Provide the [X, Y] coordinate of the cell's center where the given text is located.  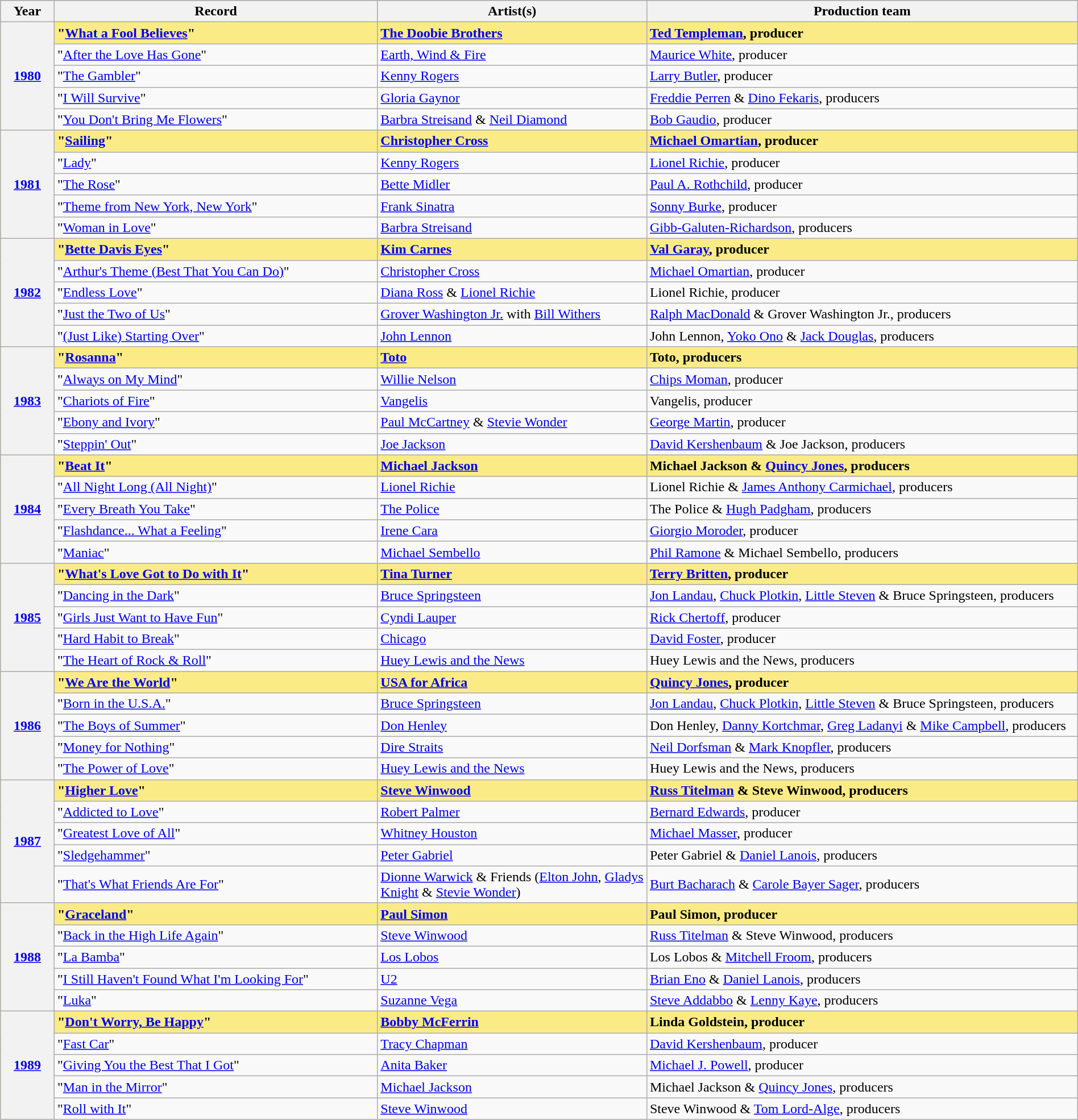
Kim Carnes [512, 249]
Bette Midler [512, 184]
"Back in the High Life Again" [215, 935]
Maurice White, producer [862, 55]
"Don't Worry, Be Happy" [215, 1022]
"Every Breath You Take" [215, 509]
Gibb-Galuten-Richardson, producers [862, 227]
David Kershenbaum & Joe Jackson, producers [862, 444]
Michael Sembello [512, 552]
Steve Addabbo & Lenny Kaye, producers [862, 1001]
"The Heart of Rock & Roll" [215, 661]
David Foster, producer [862, 639]
Lionel Richie [512, 487]
"The Rose" [215, 184]
Steve Winwood & Tom Lord-Alge, producers [862, 1109]
Joe Jackson [512, 444]
1986 [27, 725]
1981 [27, 184]
"Higher Love" [215, 790]
"You Don't Bring Me Flowers" [215, 119]
"I Still Haven't Found What I'm Looking For" [215, 978]
Terry Britten, producer [862, 574]
Robert Palmer [512, 812]
"Sailing" [215, 141]
"Endless Love" [215, 293]
Earth, Wind & Fire [512, 55]
1985 [27, 617]
"Ebony and Ivory" [215, 422]
Linda Goldstein, producer [862, 1022]
Paul Simon [512, 914]
The Police & Hugh Padgham, producers [862, 509]
Paul McCartney & Stevie Wonder [512, 422]
John Lennon [512, 336]
Toto, producers [862, 358]
"After the Love Has Gone" [215, 55]
Year [27, 11]
"Girls Just Want to Have Fun" [215, 617]
"La Bamba" [215, 957]
Barbra Streisand & Neil Diamond [512, 119]
Val Garay, producer [862, 249]
Willie Nelson [512, 379]
"The Boys of Summer" [215, 725]
"(Just Like) Starting Over" [215, 336]
The Police [512, 509]
Frank Sinatra [512, 206]
Peter Gabriel [512, 855]
1983 [27, 401]
Ted Templeman, producer [862, 33]
Cyndi Lauper [512, 617]
Phil Ramone & Michael Sembello, producers [862, 552]
"Giving You the Best That I Got" [215, 1065]
Tracy Chapman [512, 1044]
"We Are the World" [215, 682]
"That's What Friends Are For" [215, 885]
Paul Simon, producer [862, 914]
"Fast Car" [215, 1044]
Bernard Edwards, producer [862, 812]
Michael Masser, producer [862, 833]
"Addicted to Love" [215, 812]
Paul A. Rothchild, producer [862, 184]
1987 [27, 841]
Neil Dorfsman & Mark Knopfler, producers [862, 747]
Anita Baker [512, 1065]
"Hard Habit to Break" [215, 639]
"What a Fool Believes" [215, 33]
George Martin, producer [862, 422]
"Man in the Mirror" [215, 1087]
Vangelis [512, 401]
"Beat It" [215, 466]
1988 [27, 957]
"Bette Davis Eyes" [215, 249]
Barbra Streisand [512, 227]
Larry Butler, producer [862, 76]
Tina Turner [512, 574]
Dire Straits [512, 747]
"Steppin' Out" [215, 444]
"Flashdance... What a Feeling" [215, 530]
David Kershenbaum, producer [862, 1044]
Los Lobos & Mitchell Froom, producers [862, 957]
The Doobie Brothers [512, 33]
Record [215, 11]
"I Will Survive" [215, 98]
Dionne Warwick & Friends (Elton John, Gladys Knight & Stevie Wonder) [512, 885]
"Graceland" [215, 914]
"Luka" [215, 1001]
"Sledgehammer" [215, 855]
"The Power of Love" [215, 769]
"All Night Long (All Night)" [215, 487]
"Just the Two of Us" [215, 314]
Quincy Jones, producer [862, 682]
Ralph MacDonald & Grover Washington Jr., producers [862, 314]
Irene Cara [512, 530]
Peter Gabriel & Daniel Lanois, producers [862, 855]
Artist(s) [512, 11]
Sonny Burke, producer [862, 206]
"Arthur's Theme (Best That You Can Do)" [215, 271]
Production team [862, 11]
Los Lobos [512, 957]
Brian Eno & Daniel Lanois, producers [862, 978]
1989 [27, 1065]
"The Gambler" [215, 76]
"Roll with It" [215, 1109]
"Always on My Mind" [215, 379]
"Theme from New York, New York" [215, 206]
Suzanne Vega [512, 1001]
Rick Chertoff, producer [862, 617]
Don Henley [512, 725]
"Born in the U.S.A." [215, 704]
Bobby McFerrin [512, 1022]
"Lady" [215, 163]
"Rosanna" [215, 358]
Grover Washington Jr. with Bill Withers [512, 314]
"Maniac" [215, 552]
Michael J. Powell, producer [862, 1065]
1980 [27, 76]
Lionel Richie & James Anthony Carmichael, producers [862, 487]
Don Henley, Danny Kortchmar, Greg Ladanyi & Mike Campbell, producers [862, 725]
Whitney Houston [512, 833]
Giorgio Moroder, producer [862, 530]
Bob Gaudio, producer [862, 119]
Diana Ross & Lionel Richie [512, 293]
Gloria Gaynor [512, 98]
1982 [27, 292]
"Dancing in the Dark" [215, 595]
U2 [512, 978]
Vangelis, producer [862, 401]
Chicago [512, 639]
"Greatest Love of All" [215, 833]
"What's Love Got to Do with It" [215, 574]
"Money for Nothing" [215, 747]
Freddie Perren & Dino Fekaris, producers [862, 98]
"Chariots of Fire" [215, 401]
Burt Bacharach & Carole Bayer Sager, producers [862, 885]
John Lennon, Yoko Ono & Jack Douglas, producers [862, 336]
"Woman in Love" [215, 227]
Toto [512, 358]
Chips Moman, producer [862, 379]
USA for Africa [512, 682]
1984 [27, 509]
